Extract the [X, Y] coordinate from the center of the cell holding the provided text.  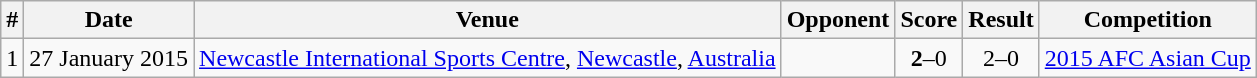
Score [929, 20]
2015 AFC Asian Cup [1148, 58]
Newcastle International Sports Centre, Newcastle, Australia [488, 58]
Result [1001, 20]
27 January 2015 [109, 58]
Date [109, 20]
Opponent [838, 20]
Competition [1148, 20]
1 [12, 58]
# [12, 20]
Venue [488, 20]
